Find where the given text appears and provide that cell's center as [x, y] coordinate. 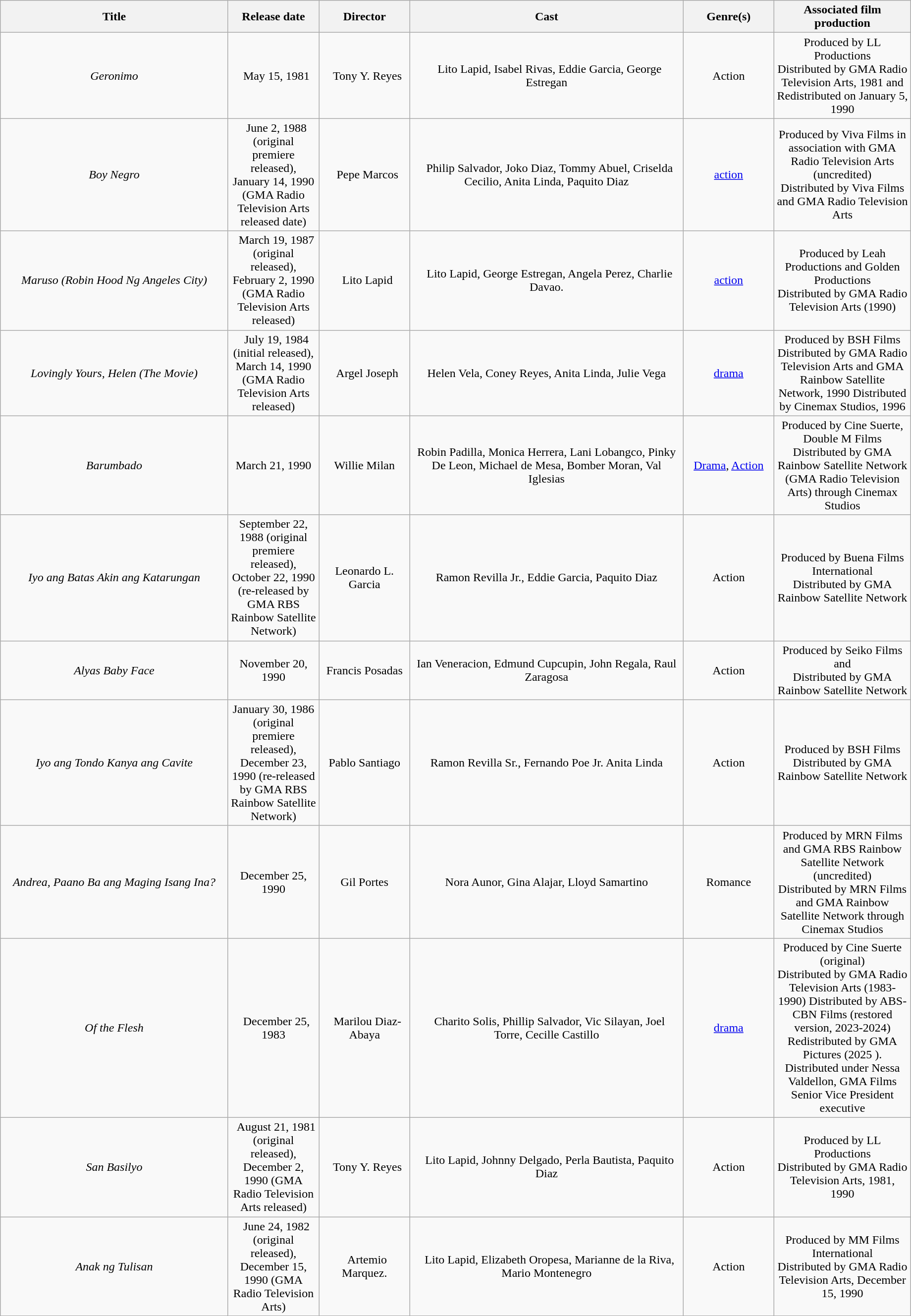
Ian Veneracion, Edmund Cupcupin, John Regala, Raul Zaragosa [547, 670]
Of the Flesh [114, 1028]
Pablo Santiago [365, 763]
Willie Milan [365, 465]
Charito Solis, Phillip Salvador, Vic Silayan, Joel Torre, Cecille Castillo [547, 1028]
Boy Negro [114, 174]
Produced by LL ProductionsDistributed by GMA Radio Television Arts, 1981, 1990 [843, 1167]
September 22, 1988 (original premiere released), October 22, 1990 (re-released by GMA RBS Rainbow Satellite Network) [273, 578]
San Basilyo [114, 1167]
Produced by Seiko Films andDistributed by GMA Rainbow Satellite Network [843, 670]
Lito Lapid [365, 280]
Release date [273, 17]
Lito Lapid, George Estregan, Angela Perez, Charlie Davao. [547, 280]
Associated film production [843, 17]
Iyo ang Batas Akin ang Katarungan [114, 578]
January 30, 1986 (original premiere released), December 23, 1990 (re-released by GMA RBS Rainbow Satellite Network) [273, 763]
Iyo ang Tondo Kanya ang Cavite [114, 763]
Produced by Viva Films in association with GMA Radio Television Arts (uncredited)Distributed by Viva Films and GMA Radio Television Arts [843, 174]
July 19, 1984 (initial released), March 14, 1990 (GMA Radio Television Arts released) [273, 373]
March 19, 1987 (original released), February 2, 1990 (GMA Radio Television Arts released) [273, 280]
Leonardo L. Garcia [365, 578]
Drama, Action [729, 465]
Robin Padilla, Monica Herrera, Lani Lobangco, Pinky De Leon, Michael de Mesa, Bomber Moran, Val Iglesias [547, 465]
Lovingly Yours, Helen (The Movie) [114, 373]
Produced by LL ProductionsDistributed by GMA Radio Television Arts, 1981 and Redistributed on January 5, 1990 [843, 75]
Romance [729, 882]
Ramon Revilla Sr., Fernando Poe Jr. Anita Linda [547, 763]
Anak ng Tulisan [114, 1266]
Nora Aunor, Gina Alajar, Lloyd Samartino [547, 882]
May 15, 1981 [273, 75]
December 25, 1983 [273, 1028]
June 2, 1988 (original premiere released), January 14, 1990 (GMA Radio Television Arts released date) [273, 174]
Marilou Diaz-Abaya [365, 1028]
December 25, 1990 [273, 882]
Title [114, 17]
Geronimo [114, 75]
June 24, 1982 (original released), December 15, 1990 (GMA Radio Television Arts) [273, 1266]
Lito Lapid, Johnny Delgado, Perla Bautista, Paquito Diaz [547, 1167]
Pepe Marcos [365, 174]
Cast [547, 17]
Francis Posadas [365, 670]
Helen Vela, Coney Reyes, Anita Linda, Julie Vega [547, 373]
Director [365, 17]
Lito Lapid, Isabel Rivas, Eddie Garcia, George Estregan [547, 75]
Argel Joseph [365, 373]
Produced by BSH FilmsDistributed by GMA Radio Television Arts and GMA Rainbow Satellite Network, 1990 Distributed by Cinemax Studios, 1996 [843, 373]
Lito Lapid, Elizabeth Oropesa, Marianne de la Riva, Mario Montenegro [547, 1266]
Andrea, Paano Ba ang Maging Isang Ina? [114, 882]
Produced by Cine Suerte, Double M FilmsDistributed by GMA Rainbow Satellite Network (GMA Radio Television Arts) through Cinemax Studios [843, 465]
Produced by MM Films InternationalDistributed by GMA Radio Television Arts, December 15, 1990 [843, 1266]
Ramon Revilla Jr., Eddie Garcia, Paquito Diaz [547, 578]
August 21, 1981 (original released), December 2, 1990 (GMA Radio Television Arts released) [273, 1167]
Alyas Baby Face [114, 670]
Genre(s) [729, 17]
March 21, 1990 [273, 465]
November 20, 1990 [273, 670]
Barumbado [114, 465]
Produced by BSH FilmsDistributed by GMA Rainbow Satellite Network [843, 763]
Philip Salvador, Joko Diaz, Tommy Abuel, Criselda Cecilio, Anita Linda, Paquito Diaz [547, 174]
Produced by Leah Productions and Golden ProductionsDistributed by GMA Radio Television Arts (1990) [843, 280]
Gil Portes [365, 882]
Produced by Buena Films InternationalDistributed by GMA Rainbow Satellite Network [843, 578]
Artemio Marquez. [365, 1266]
Maruso (Robin Hood Ng Angeles City) [114, 280]
